Extract the (X, Y) coordinate from the center of the cell holding the provided text.  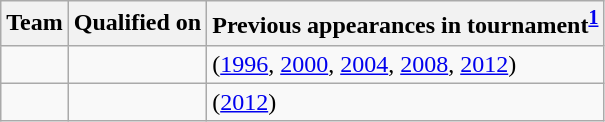
Team (35, 24)
Qualified on (137, 24)
Previous appearances in tournament1 (406, 24)
(1996, 2000, 2004, 2008, 2012) (406, 64)
(2012) (406, 102)
